Locate the cell with the specified text and output its (X, Y) center coordinate. 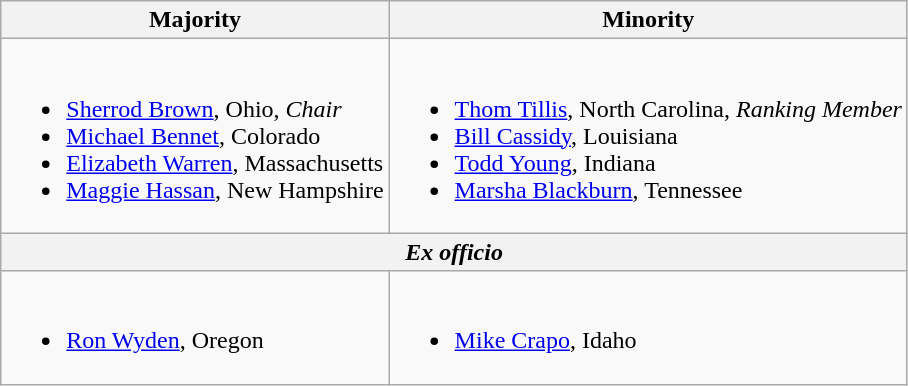
Sherrod Brown, Ohio, ChairMichael Bennet, ColoradoElizabeth Warren, MassachusettsMaggie Hassan, New Hampshire (195, 136)
Majority (195, 20)
Mike Crapo, Idaho (648, 328)
Thom Tillis, North Carolina, Ranking MemberBill Cassidy, LouisianaTodd Young, IndianaMarsha Blackburn, Tennessee (648, 136)
Minority (648, 20)
Ron Wyden, Oregon (195, 328)
Ex officio (454, 252)
